For the text-containing cell, return its midpoint in (x, y) coordinate format. 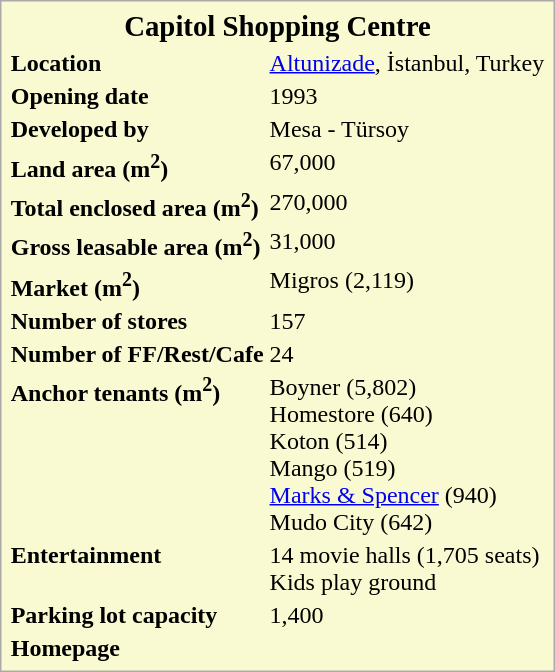
Location (137, 63)
Total enclosed area (m2) (137, 205)
270,000 (407, 205)
Developed by (137, 129)
Number of FF/Rest/Cafe (137, 353)
Anchor tenants (m2) (137, 454)
Capitol Shopping Centre (278, 27)
Gross leasable area (m2) (137, 244)
Number of stores (137, 320)
14 movie halls (1,705 seats) Kids play ground (407, 568)
Mesa - Türsoy (407, 129)
Land area (m2) (137, 165)
31,000 (407, 244)
1993 (407, 96)
Opening date (137, 96)
157 (407, 320)
Homepage (137, 647)
24 (407, 353)
Parking lot capacity (137, 614)
Migros (2,119) (407, 284)
Altunizade, İstanbul, Turkey (407, 63)
67,000 (407, 165)
1,400 (407, 614)
Market (m2) (137, 284)
Boyner (5,802) Homestore (640) Koton (514) Mango (519) Marks & Spencer (940) Mudo City (642) (407, 454)
Entertainment (137, 568)
